Search for the cell housing the specified text and yield its (X, Y) center coordinate. 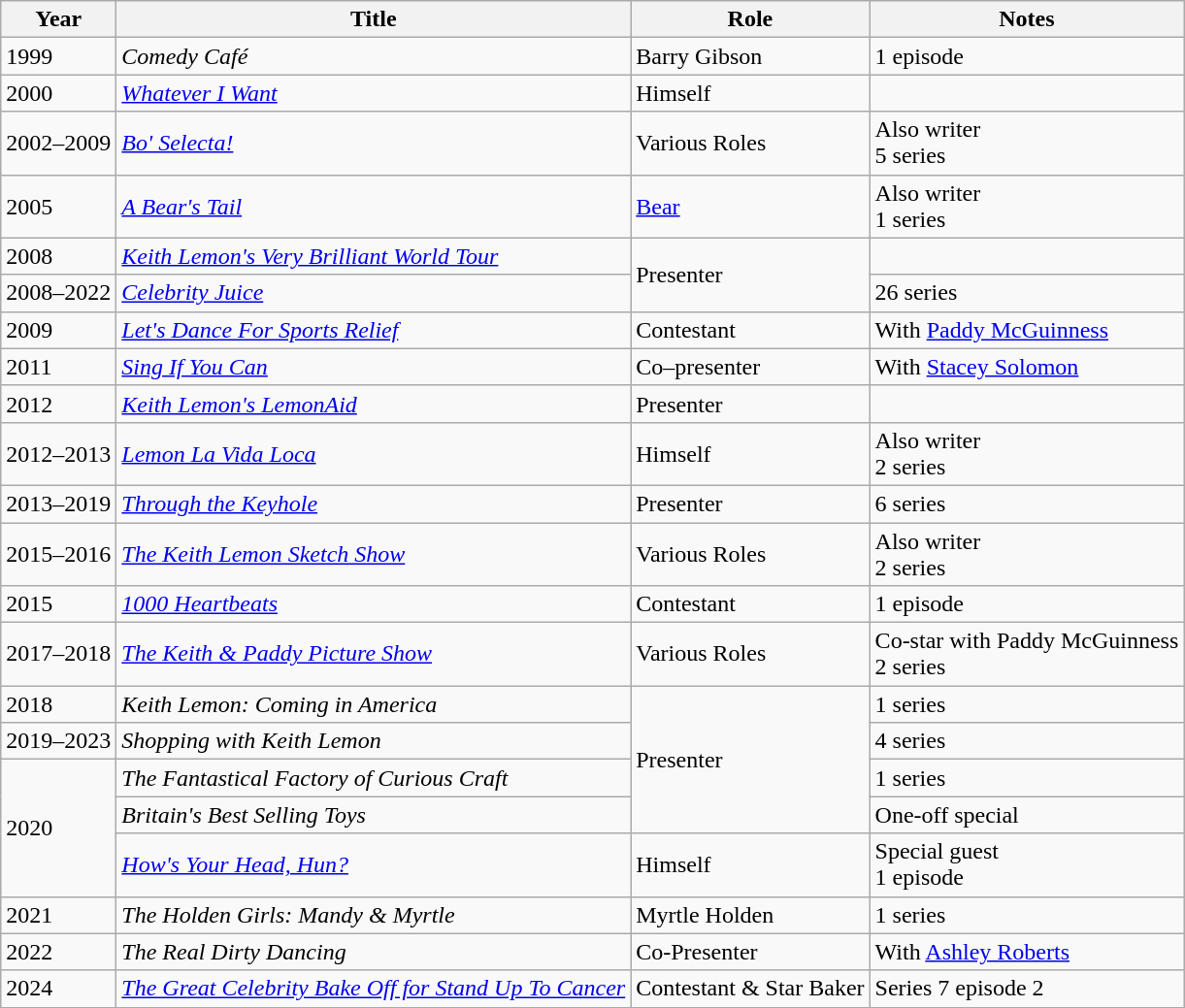
2009 (58, 330)
2011 (58, 367)
Series 7 episode 2 (1027, 989)
2019–2023 (58, 741)
2012–2013 (58, 454)
2015–2016 (58, 553)
2018 (58, 704)
Comedy Café (374, 56)
Also writer1 series (1027, 206)
The Great Celebrity Bake Off for Stand Up To Cancer (374, 989)
With Ashley Roberts (1027, 952)
Lemon La Vida Loca (374, 454)
Sing If You Can (374, 367)
Contestant & Star Baker (750, 989)
Shopping with Keith Lemon (374, 741)
2021 (58, 915)
2008–2022 (58, 293)
Co-star with Paddy McGuinness2 series (1027, 654)
Myrtle Holden (750, 915)
2008 (58, 256)
A Bear's Tail (374, 206)
2017–2018 (58, 654)
26 series (1027, 293)
With Stacey Solomon (1027, 367)
Co-Presenter (750, 952)
The Real Dirty Dancing (374, 952)
Celebrity Juice (374, 293)
Keith Lemon's Very Brilliant World Tour (374, 256)
Barry Gibson (750, 56)
Role (750, 19)
One-off special (1027, 815)
1999 (58, 56)
Whatever I Want (374, 93)
Keith Lemon's LemonAid (374, 404)
Year (58, 19)
2013–2019 (58, 504)
Bear (750, 206)
Let's Dance For Sports Relief (374, 330)
The Holden Girls: Mandy & Myrtle (374, 915)
Notes (1027, 19)
Co–presenter (750, 367)
2005 (58, 206)
Also writer5 series (1027, 144)
Special guest1 episode (1027, 865)
With Paddy McGuinness (1027, 330)
2020 (58, 829)
The Fantastical Factory of Curious Craft (374, 778)
2024 (58, 989)
Keith Lemon: Coming in America (374, 704)
The Keith Lemon Sketch Show (374, 553)
How's Your Head, Hun? (374, 865)
2022 (58, 952)
2015 (58, 604)
The Keith & Paddy Picture Show (374, 654)
4 series (1027, 741)
Title (374, 19)
1000 Heartbeats (374, 604)
Through the Keyhole (374, 504)
Bo' Selecta! (374, 144)
Britain's Best Selling Toys (374, 815)
2000 (58, 93)
6 series (1027, 504)
2002–2009 (58, 144)
2012 (58, 404)
